Determine the (x, y) coordinate at the center of the cell enclosing the given text.  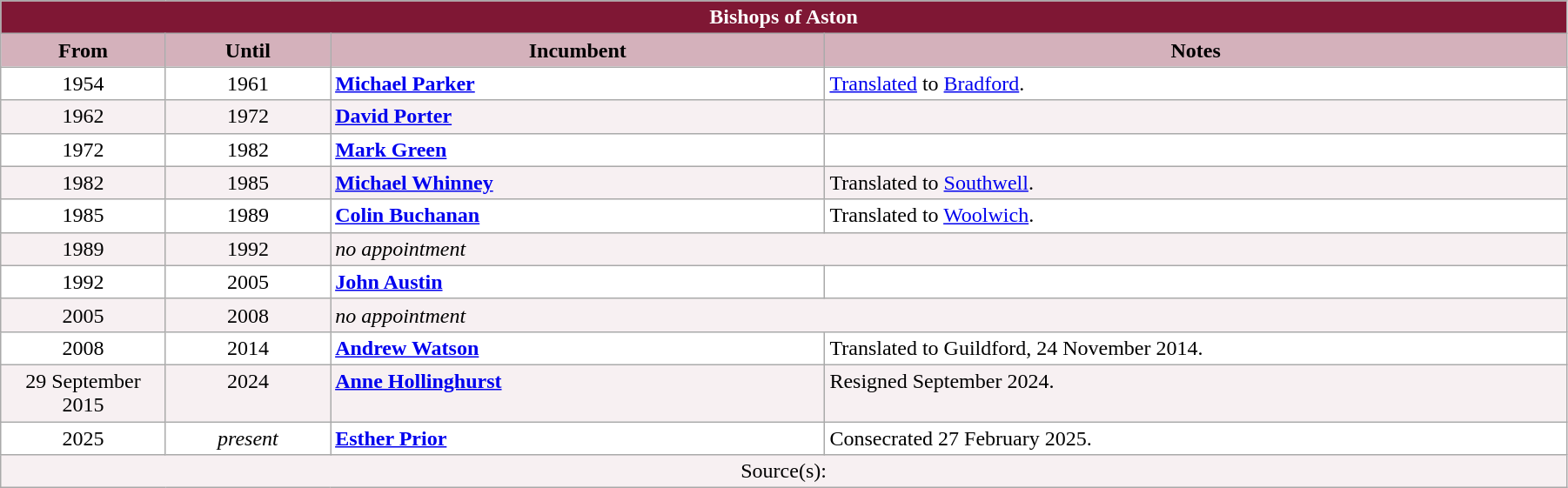
Notes (1196, 50)
present (247, 438)
John Austin (578, 282)
Bishops of Aston (784, 17)
Translated to Southwell. (1196, 183)
Andrew Watson (578, 348)
Mark Green (578, 150)
1962 (84, 117)
Esther Prior (578, 438)
2014 (247, 348)
Resigned September 2024. (1196, 393)
Colin Buchanan (578, 216)
Consecrated 27 February 2025. (1196, 438)
2025 (84, 438)
Michael Parker (578, 84)
Until (247, 50)
Source(s): (784, 471)
Incumbent (578, 50)
2024 (247, 393)
Anne Hollinghurst (578, 393)
Translated to Woolwich. (1196, 216)
1954 (84, 84)
From (84, 50)
David Porter (578, 117)
Michael Whinney (578, 183)
Translated to Bradford. (1196, 84)
Translated to Guildford, 24 November 2014. (1196, 348)
29 September 2015 (84, 393)
1961 (247, 84)
